Search for the cell housing the specified text and yield its [X, Y] center coordinate. 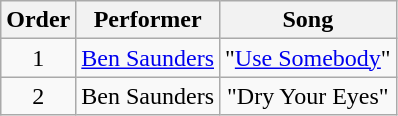
Performer [148, 20]
Order [38, 20]
"Use Somebody" [308, 58]
"Dry Your Eyes" [308, 96]
1 [38, 58]
2 [38, 96]
Song [308, 20]
